Extract the [x, y] coordinate from the center of the cell holding the provided text.  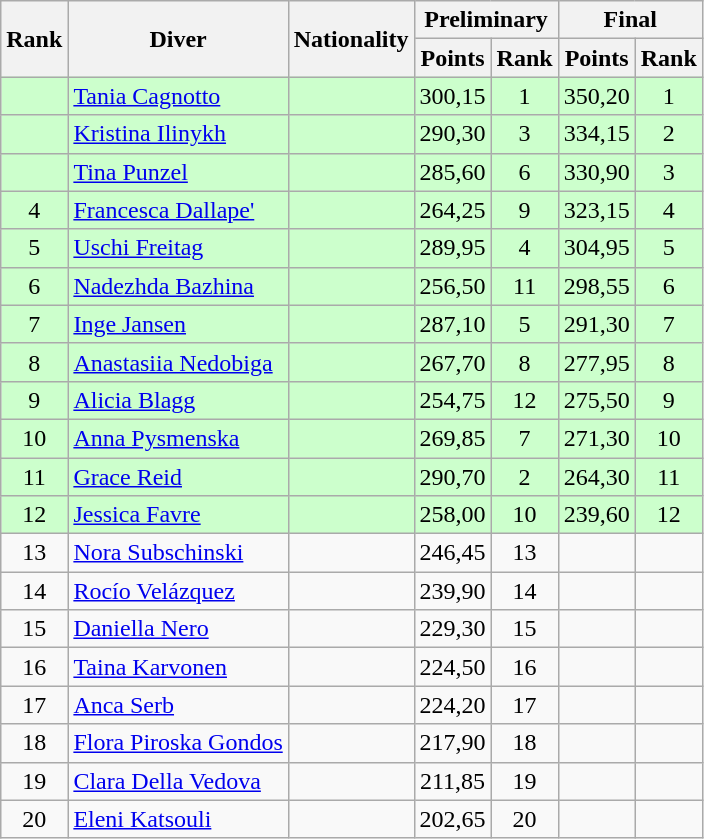
330,90 [596, 172]
300,15 [452, 96]
Preliminary [486, 20]
Anna Pysmenska [178, 438]
229,30 [452, 629]
271,30 [596, 438]
Eleni Katsouli [178, 819]
277,95 [596, 362]
Tania Cagnotto [178, 96]
269,85 [452, 438]
254,75 [452, 400]
224,50 [452, 667]
Francesca Dallape' [178, 210]
264,30 [596, 477]
267,70 [452, 362]
Nadezhda Bazhina [178, 286]
323,15 [596, 210]
275,50 [596, 400]
Nora Subschinski [178, 553]
Alicia Blagg [178, 400]
Tina Punzel [178, 172]
289,95 [452, 248]
Inge Jansen [178, 324]
Diver [178, 39]
291,30 [596, 324]
Nationality [351, 39]
350,20 [596, 96]
211,85 [452, 781]
Clara Della Vedova [178, 781]
Rocío Velázquez [178, 591]
Taina Karvonen [178, 667]
285,60 [452, 172]
Grace Reid [178, 477]
Anca Serb [178, 705]
224,20 [452, 705]
Daniella Nero [178, 629]
Kristina Ilinykh [178, 134]
290,30 [452, 134]
298,55 [596, 286]
Anastasiia Nedobiga [178, 362]
Flora Piroska Gondos [178, 743]
239,60 [596, 515]
Uschi Freitag [178, 248]
290,70 [452, 477]
239,90 [452, 591]
Final [630, 20]
287,10 [452, 324]
264,25 [452, 210]
304,95 [596, 248]
256,50 [452, 286]
217,90 [452, 743]
258,00 [452, 515]
Jessica Favre [178, 515]
334,15 [596, 134]
202,65 [452, 819]
246,45 [452, 553]
